Identify which cell holds the provided text, then report its [X, Y] central coordinate. 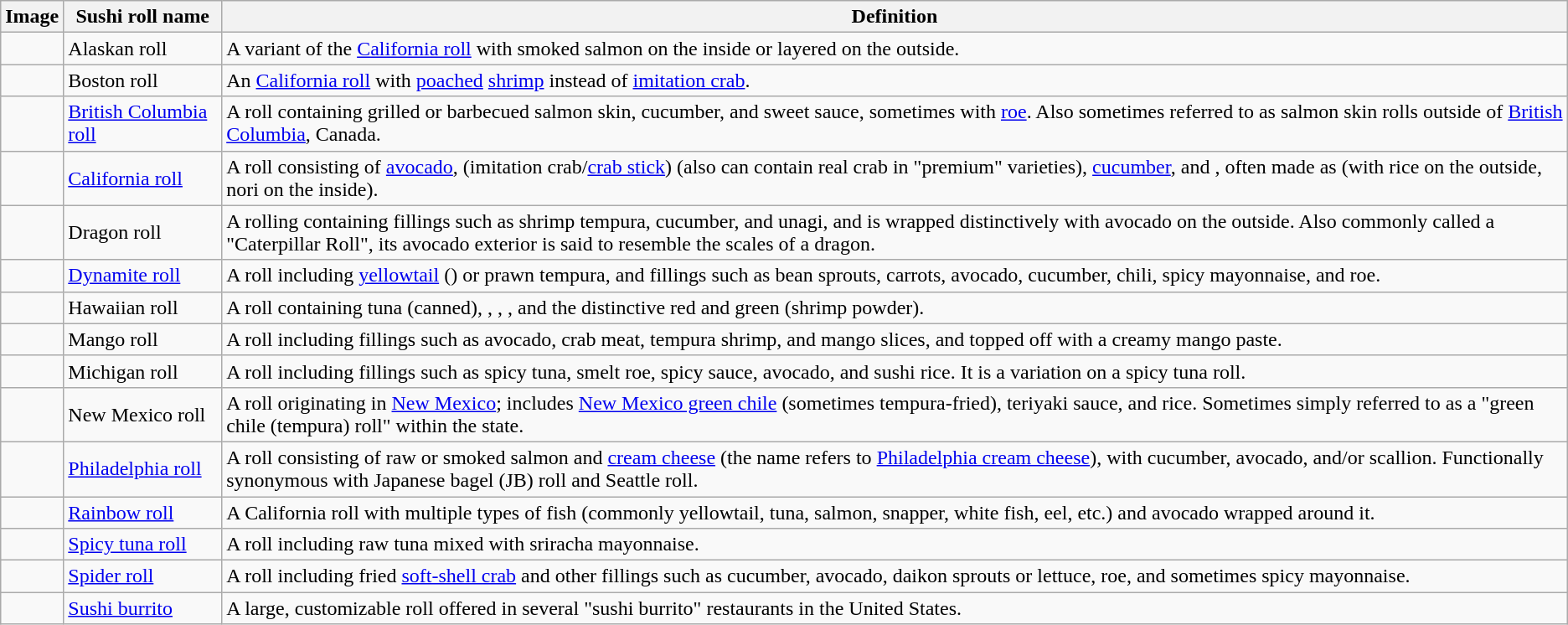
Spicy tuna roll [142, 545]
Boston roll [142, 80]
Hawaiian roll [142, 307]
Sushi roll name [142, 17]
Michigan roll [142, 371]
Dynamite roll [142, 276]
A large, customizable roll offered in several "sushi burrito" restaurants in the United States. [895, 608]
Mango roll [142, 339]
New Mexico roll [142, 414]
An California roll with poached shrimp instead of imitation crab. [895, 80]
Image [32, 17]
Definition [895, 17]
A roll including raw tuna mixed with sriracha mayonnaise. [895, 545]
Dragon roll [142, 233]
A roll including fillings such as avocado, crab meat, tempura shrimp, and mango slices, and topped off with a creamy mango paste. [895, 339]
Rainbow roll [142, 512]
A roll including yellowtail () or prawn tempura, and fillings such as bean sprouts, carrots, avocado, cucumber, chili, spicy mayonnaise, and roe. [895, 276]
A variant of the California roll with smoked salmon on the inside or layered on the outside. [895, 49]
Philadelphia roll [142, 469]
A roll including fried soft-shell crab and other fillings such as cucumber, avocado, daikon sprouts or lettuce, roe, and sometimes spicy mayonnaise. [895, 576]
A roll containing tuna (canned), , , , and the distinctive red and green (shrimp powder). [895, 307]
A roll including fillings such as spicy tuna, smelt roe, spicy sauce, avocado, and sushi rice. It is a variation on a spicy tuna roll. [895, 371]
Spider roll [142, 576]
British Columbia roll [142, 124]
A California roll with multiple types of fish (commonly yellowtail, tuna, salmon, snapper, white fish, eel, etc.) and avocado wrapped around it. [895, 512]
Sushi burrito [142, 608]
California roll [142, 178]
Alaskan roll [142, 49]
